Capture the cell that displays the provided text and extract its [x, y] central coordinate. 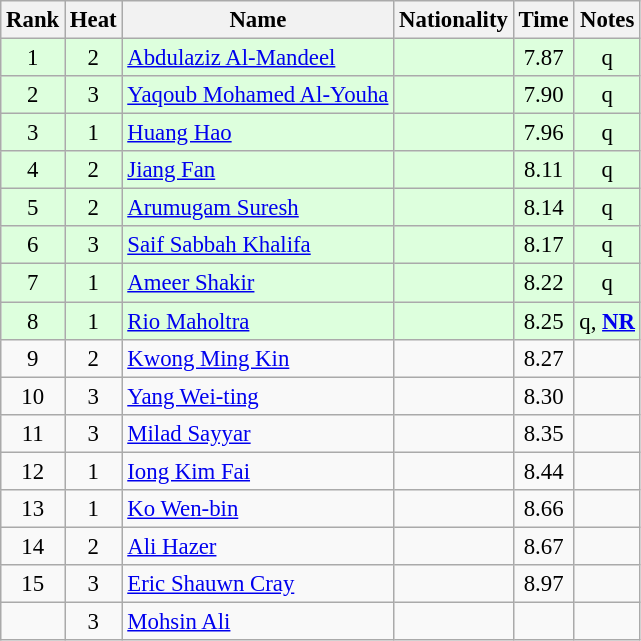
Time [544, 20]
8.97 [544, 584]
7 [33, 283]
8.67 [544, 546]
Heat [94, 20]
8.11 [544, 170]
8.22 [544, 283]
Yang Wei-ting [258, 396]
Ko Wen-bin [258, 509]
8 [33, 321]
Ali Hazer [258, 546]
Abdulaziz Al-Mandeel [258, 58]
8.17 [544, 245]
9 [33, 358]
Jiang Fan [258, 170]
Yaqoub Mohamed Al-Youha [258, 95]
13 [33, 509]
Rio Maholtra [258, 321]
11 [33, 433]
8.35 [544, 433]
10 [33, 396]
Ameer Shakir [258, 283]
Nationality [454, 20]
12 [33, 471]
8.44 [544, 471]
8.25 [544, 321]
7.87 [544, 58]
15 [33, 584]
7.90 [544, 95]
Eric Shauwn Cray [258, 584]
Mohsin Ali [258, 621]
Iong Kim Fai [258, 471]
Name [258, 20]
Arumugam Suresh [258, 208]
8.27 [544, 358]
Rank [33, 20]
8.66 [544, 509]
Saif Sabbah Khalifa [258, 245]
8.14 [544, 208]
5 [33, 208]
7.96 [544, 133]
Milad Sayyar [258, 433]
6 [33, 245]
8.30 [544, 396]
14 [33, 546]
Kwong Ming Kin [258, 358]
4 [33, 170]
q, NR [607, 321]
Huang Hao [258, 133]
Notes [607, 20]
